Identify which cell holds the provided text, then report its [X, Y] central coordinate. 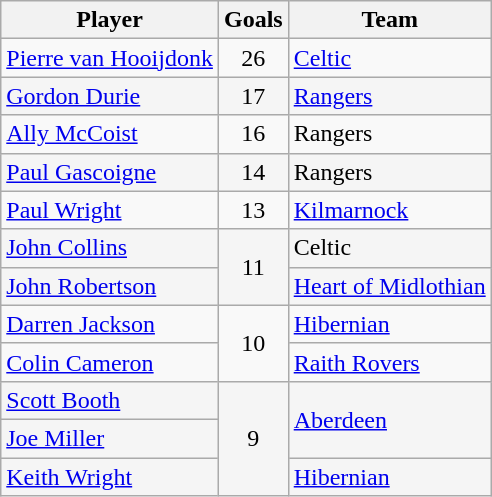
Colin Cameron [110, 362]
John Robertson [110, 286]
Pierre van Hooijdonk [110, 58]
Paul Gascoigne [110, 172]
Player [110, 20]
13 [253, 210]
Aberdeen [390, 419]
26 [253, 58]
Keith Wright [110, 477]
Ally McCoist [110, 134]
Gordon Durie [110, 96]
Darren Jackson [110, 324]
Kilmarnock [390, 210]
10 [253, 343]
Paul Wright [110, 210]
Raith Rovers [390, 362]
14 [253, 172]
9 [253, 438]
11 [253, 267]
Goals [253, 20]
Heart of Midlothian [390, 286]
17 [253, 96]
Scott Booth [110, 400]
Joe Miller [110, 438]
John Collins [110, 248]
Team [390, 20]
16 [253, 134]
